Return the (X, Y) coordinate for the center point of the cell that contains the specified text.  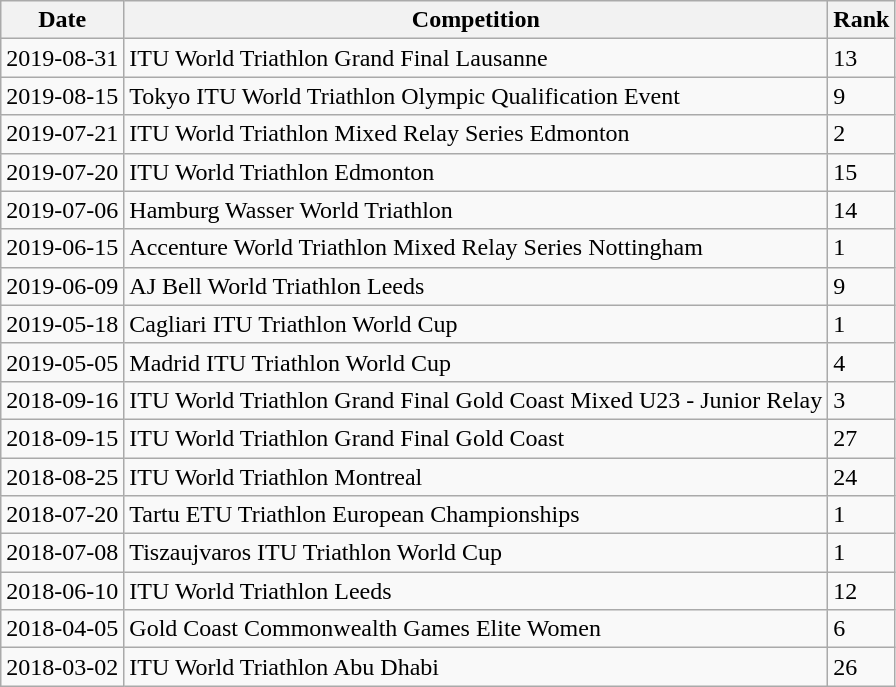
15 (862, 172)
24 (862, 477)
ITU World Triathlon Mixed Relay Series Edmonton (476, 134)
ITU World Triathlon Grand Final Gold Coast Mixed U23 - Junior Relay (476, 400)
Competition (476, 20)
ITU World Triathlon Grand Final Gold Coast (476, 438)
AJ Bell World Triathlon Leeds (476, 286)
27 (862, 438)
Hamburg Wasser World Triathlon (476, 210)
14 (862, 210)
2019-05-05 (62, 362)
2018-07-20 (62, 515)
2018-09-16 (62, 400)
2019-06-15 (62, 248)
2018-03-02 (62, 667)
2018-07-08 (62, 553)
26 (862, 667)
ITU World Triathlon Edmonton (476, 172)
Date (62, 20)
Cagliari ITU Triathlon World Cup (476, 324)
Gold Coast Commonwealth Games Elite Women (476, 629)
2019-07-20 (62, 172)
Rank (862, 20)
6 (862, 629)
13 (862, 58)
ITU World Triathlon Grand Final Lausanne (476, 58)
ITU World Triathlon Abu Dhabi (476, 667)
12 (862, 591)
2018-04-05 (62, 629)
ITU World Triathlon Montreal (476, 477)
2019-07-06 (62, 210)
Madrid ITU Triathlon World Cup (476, 362)
2018-09-15 (62, 438)
3 (862, 400)
2018-08-25 (62, 477)
2 (862, 134)
Accenture World Triathlon Mixed Relay Series Nottingham (476, 248)
2018-06-10 (62, 591)
Tokyo ITU World Triathlon Olympic Qualification Event (476, 96)
Tartu ETU Triathlon European Championships (476, 515)
2019-07-21 (62, 134)
2019-06-09 (62, 286)
2019-08-15 (62, 96)
4 (862, 362)
ITU World Triathlon Leeds (476, 591)
2019-05-18 (62, 324)
Tiszaujvaros ITU Triathlon World Cup (476, 553)
2019-08-31 (62, 58)
